Locate the cell with the specified text and output its [x, y] center coordinate. 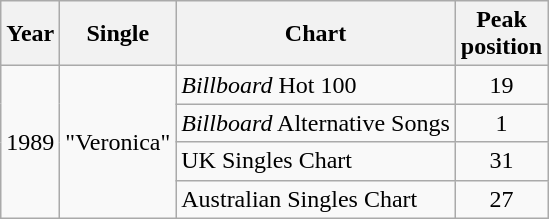
Year [30, 34]
Billboard Alternative Songs [316, 123]
Australian Singles Chart [316, 199]
Billboard Hot 100 [316, 85]
19 [501, 85]
1 [501, 123]
31 [501, 161]
Single [118, 34]
Peakposition [501, 34]
Chart [316, 34]
1989 [30, 142]
"Veronica" [118, 142]
27 [501, 199]
UK Singles Chart [316, 161]
